Output the [x, y] coordinate of the center of the cell containing the given text.  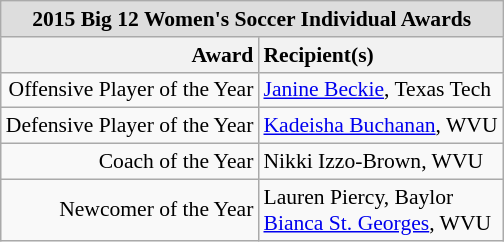
Janine Beckie, Texas Tech [380, 90]
Recipient(s) [380, 55]
Lauren Piercy, BaylorBianca St. Georges, WVU [380, 210]
2015 Big 12 Women's Soccer Individual Awards [252, 19]
Coach of the Year [130, 162]
Award [130, 55]
Defensive Player of the Year [130, 126]
Nikki Izzo-Brown, WVU [380, 162]
Offensive Player of the Year [130, 90]
Newcomer of the Year [130, 210]
Kadeisha Buchanan, WVU [380, 126]
